Extract the [X, Y] coordinate from the center of the cell holding the provided text.  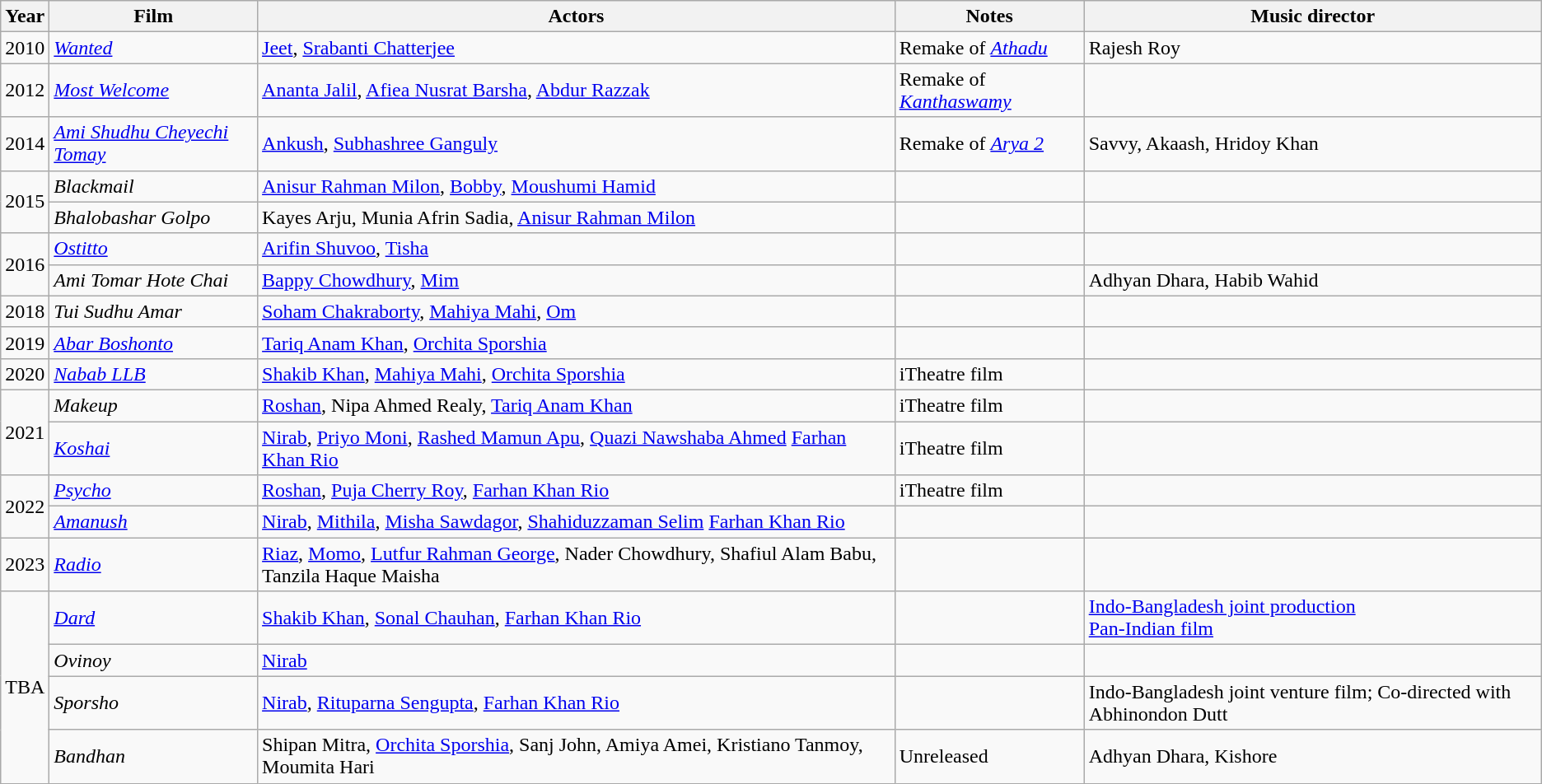
2010 [25, 48]
Adhyan Dhara, Habib Wahid [1313, 280]
Shipan Mitra, Orchita Sporshia, Sanj John, Amiya Amei, Kristiano Tanmoy, Moumita Hari [577, 756]
2020 [25, 374]
Year [25, 16]
2023 [25, 565]
2015 [25, 202]
Bhalobashar Golpo [153, 217]
TBA [25, 687]
Nirab [577, 660]
Kayes Arju, Munia Afrin Sadia, Anisur Rahman Milon [577, 217]
Ovinoy [153, 660]
Ankush, Subhashree Ganguly [577, 143]
Nirab, Priyo Moni, Rashed Mamun Apu, Quazi Nawshaba Ahmed Farhan Khan Rio [577, 448]
Nirab, Rituparna Sengupta, Farhan Khan Rio [577, 703]
Nirab, Mithila, Misha Sawdagor, Shahiduzzaman Selim Farhan Khan Rio [577, 522]
Dard [153, 618]
2014 [25, 143]
2012 [25, 91]
Koshai [153, 448]
Remake of Arya 2 [989, 143]
Shakib Khan, Sonal Chauhan, Farhan Khan Rio [577, 618]
Tariq Anam Khan, Orchita Sporshia [577, 343]
Roshan, Puja Cherry Roy, Farhan Khan Rio [577, 491]
Indo-Bangladesh joint venture film; Co-directed with Abhinondon Dutt [1313, 703]
Most Welcome [153, 91]
Abar Boshonto [153, 343]
2018 [25, 311]
Arifin Shuvoo, Tisha [577, 249]
Bandhan [153, 756]
Ostitto [153, 249]
Roshan, Nipa Ahmed Realy, Tariq Anam Khan [577, 405]
Blackmail [153, 186]
Bappy Chowdhury, Mim [577, 280]
Tui Sudhu Amar [153, 311]
Savvy, Akaash, Hridoy Khan [1313, 143]
Anisur Rahman Milon, Bobby, Moushumi Hamid [577, 186]
Ananta Jalil, Afiea Nusrat Barsha, Abdur Razzak [577, 91]
Notes [989, 16]
Remake of Athadu [989, 48]
Unreleased [989, 756]
Ami Shudhu Cheyechi Tomay [153, 143]
Actors [577, 16]
2016 [25, 264]
Sporsho [153, 703]
Music director [1313, 16]
Soham Chakraborty, Mahiya Mahi, Om [577, 311]
Jeet, Srabanti Chatterjee [577, 48]
Makeup [153, 405]
Wanted [153, 48]
Shakib Khan, Mahiya Mahi, Orchita Sporshia [577, 374]
Ami Tomar Hote Chai [153, 280]
Rajesh Roy [1313, 48]
Film [153, 16]
Riaz, Momo, Lutfur Rahman George, Nader Chowdhury, Shafiul Alam Babu, Tanzila Haque Maisha [577, 565]
Adhyan Dhara, Kishore [1313, 756]
Radio [153, 565]
Psycho [153, 491]
Nabab LLB [153, 374]
Indo-Bangladesh joint productionPan-Indian film [1313, 618]
2022 [25, 506]
2021 [25, 432]
2019 [25, 343]
Amanush [153, 522]
Remake of Kanthaswamy [989, 91]
